Locate the cell with the specified text and output its (x, y) center coordinate. 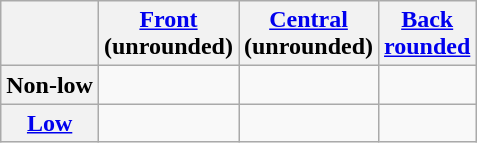
Non-low (50, 85)
Central(unrounded) (308, 34)
Backrounded (428, 34)
Front(unrounded) (168, 34)
Low (50, 123)
